From the cell containing the given text, extract its center point as [x, y] coordinate. 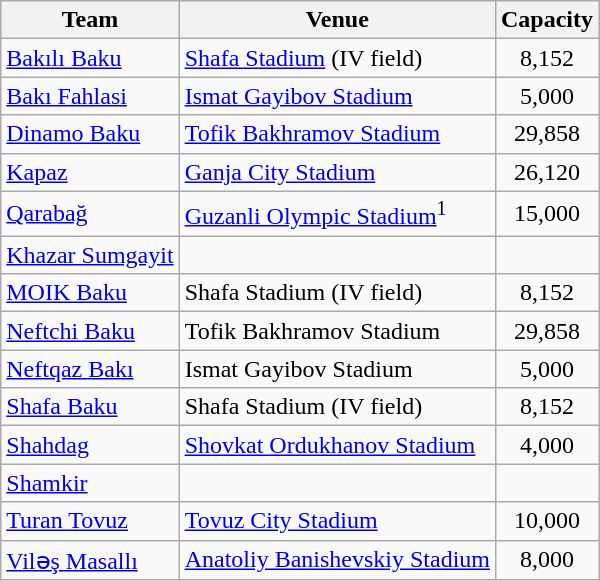
Shafa Baku [90, 407]
MOIK Baku [90, 293]
Tovuz City Stadium [337, 521]
Team [90, 20]
Kapaz [90, 172]
15,000 [546, 214]
Viləş Masallı [90, 560]
Shamkir [90, 483]
Capacity [546, 20]
Shovkat Ordukhanov Stadium [337, 445]
26,120 [546, 172]
Ganja City Stadium [337, 172]
Neftchi Baku [90, 331]
Shahdag [90, 445]
Anatoliy Banishevskiy Stadium [337, 560]
Venue [337, 20]
Neftqaz Bakı [90, 369]
8,000 [546, 560]
4,000 [546, 445]
Dinamo Baku [90, 134]
Bakı Fahlasi [90, 96]
Guzanli Olympic Stadium1 [337, 214]
Qarabağ [90, 214]
Khazar Sumgayit [90, 255]
Bakılı Baku [90, 58]
10,000 [546, 521]
Turan Tovuz [90, 521]
